Determine the (x, y) coordinate at the center of the cell enclosing the given text.  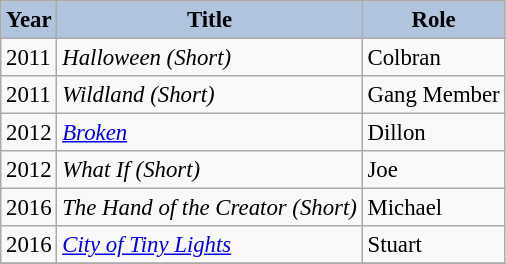
Joe (434, 170)
Michael (434, 208)
Stuart (434, 245)
Dillon (434, 133)
Halloween (Short) (210, 58)
Title (210, 20)
Broken (210, 133)
Wildland (Short) (210, 95)
What If (Short) (210, 170)
Colbran (434, 58)
Role (434, 20)
The Hand of the Creator (Short) (210, 208)
Year (29, 20)
Gang Member (434, 95)
City of Tiny Lights (210, 245)
